Locate the cell with the specified text and output its [x, y] center coordinate. 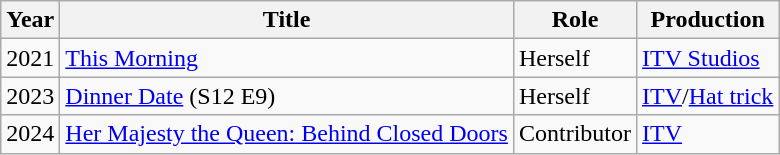
This Morning [287, 58]
Title [287, 20]
Her Majesty the Queen: Behind Closed Doors [287, 134]
Year [30, 20]
2024 [30, 134]
Role [574, 20]
Contributor [574, 134]
Production [708, 20]
Dinner Date (S12 E9) [287, 96]
2023 [30, 96]
2021 [30, 58]
ITV/Hat trick [708, 96]
ITV [708, 134]
ITV Studios [708, 58]
